Determine the [X, Y] coordinate at the center of the cell enclosing the given text.  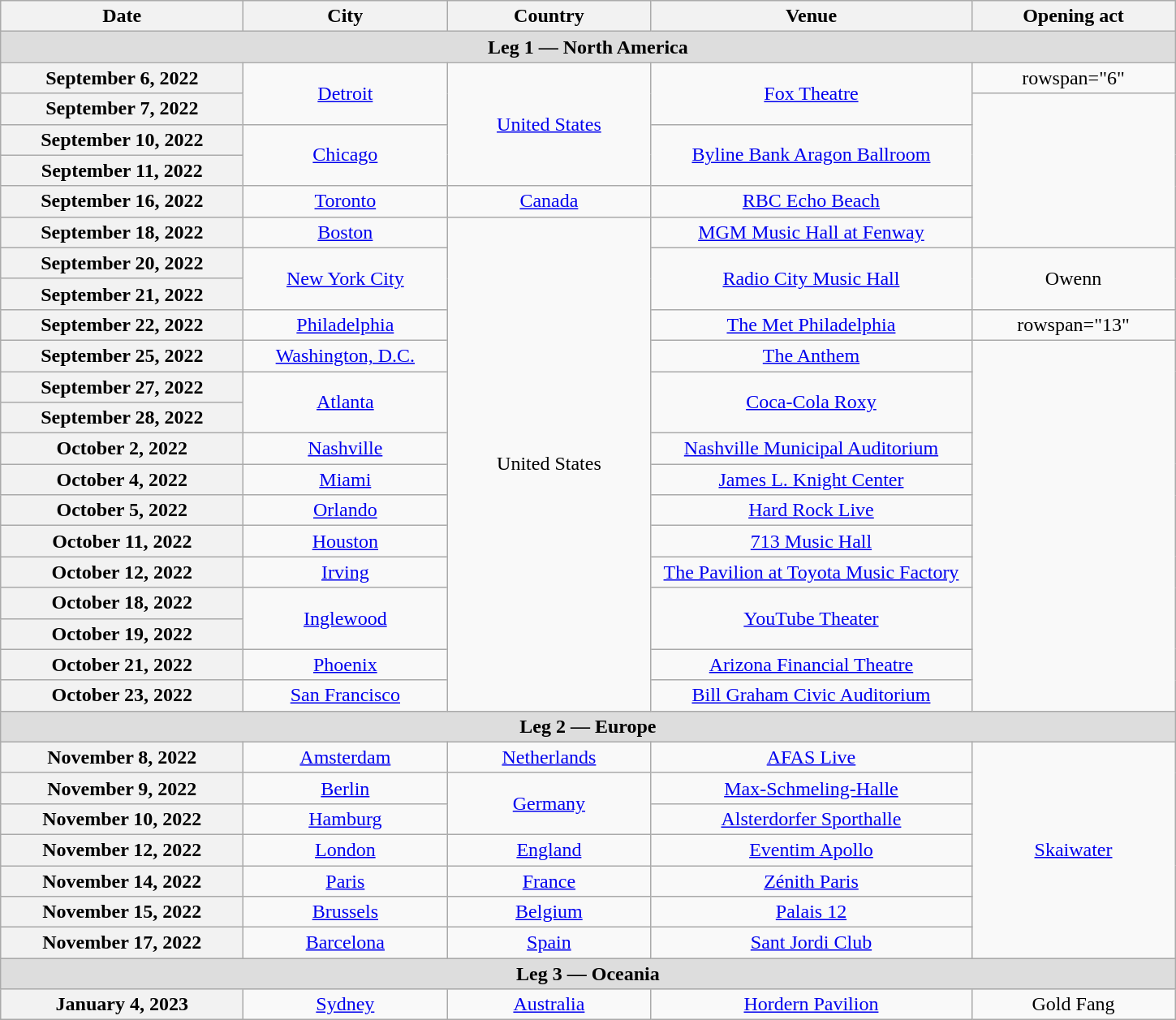
City [346, 16]
Venue [812, 16]
Radio City Music Hall [812, 278]
January 4, 2023 [122, 1005]
Canada [549, 201]
Alsterdorfer Sporthalle [812, 819]
Belgium [549, 912]
Orlando [346, 510]
rowspan="13" [1073, 325]
MGM Music Hall at Fenway [812, 232]
Fox Theatre [812, 93]
September 27, 2022 [122, 387]
November 14, 2022 [122, 880]
Zénith Paris [812, 880]
Washington, D.C. [346, 355]
Houston [346, 541]
September 7, 2022 [122, 109]
713 Music Hall [812, 541]
Arizona Financial Theatre [812, 665]
Nashville [346, 449]
Max-Schmeling-Halle [812, 788]
YouTube Theater [812, 618]
London [346, 850]
Leg 3 — Oceania [588, 974]
England [549, 850]
Amsterdam [346, 757]
Barcelona [346, 943]
Hordern Pavilion [812, 1005]
October 21, 2022 [122, 665]
Paris [346, 880]
France [549, 880]
Coca-Cola Roxy [812, 402]
September 18, 2022 [122, 232]
September 10, 2022 [122, 140]
Phoenix [346, 665]
Opening act [1073, 16]
October 12, 2022 [122, 572]
Gold Fang [1073, 1005]
September 16, 2022 [122, 201]
Sydney [346, 1005]
Inglewood [346, 618]
September 11, 2022 [122, 170]
Skaiwater [1073, 850]
October 23, 2022 [122, 695]
October 18, 2022 [122, 603]
November 8, 2022 [122, 757]
October 2, 2022 [122, 449]
November 9, 2022 [122, 788]
Date [122, 16]
Detroit [346, 93]
Byline Bank Aragon Ballroom [812, 155]
Australia [549, 1005]
San Francisco [346, 695]
October 5, 2022 [122, 510]
Leg 2 — Europe [588, 726]
September 21, 2022 [122, 294]
Berlin [346, 788]
September 20, 2022 [122, 263]
Toronto [346, 201]
Spain [549, 943]
Boston [346, 232]
Owenn [1073, 278]
rowspan="6" [1073, 78]
New York City [346, 278]
November 17, 2022 [122, 943]
November 10, 2022 [122, 819]
November 15, 2022 [122, 912]
Hamburg [346, 819]
Bill Graham Civic Auditorium [812, 695]
September 6, 2022 [122, 78]
James L. Knight Center [812, 480]
September 22, 2022 [122, 325]
Palais 12 [812, 912]
October 11, 2022 [122, 541]
October 19, 2022 [122, 634]
Hard Rock Live [812, 510]
October 4, 2022 [122, 480]
Germany [549, 803]
RBC Echo Beach [812, 201]
September 28, 2022 [122, 418]
AFAS Live [812, 757]
Nashville Municipal Auditorium [812, 449]
Sant Jordi Club [812, 943]
November 12, 2022 [122, 850]
Brussels [346, 912]
Chicago [346, 155]
Atlanta [346, 402]
Miami [346, 480]
Philadelphia [346, 325]
The Anthem [812, 355]
Eventim Apollo [812, 850]
Country [549, 16]
Leg 1 — North America [588, 47]
The Pavilion at Toyota Music Factory [812, 572]
The Met Philadelphia [812, 325]
Netherlands [549, 757]
Irving [346, 572]
September 25, 2022 [122, 355]
